Scan for the cell matching the given text and deliver its [x, y] coordinate at center. 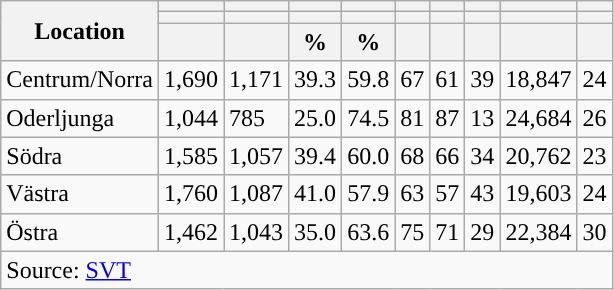
26 [594, 118]
30 [594, 232]
57.9 [368, 194]
81 [412, 118]
Östra [80, 232]
68 [412, 156]
57 [448, 194]
19,603 [538, 194]
1,690 [190, 80]
1,087 [256, 194]
1,043 [256, 232]
39.3 [316, 80]
39.4 [316, 156]
63.6 [368, 232]
22,384 [538, 232]
785 [256, 118]
Västra [80, 194]
43 [482, 194]
60.0 [368, 156]
67 [412, 80]
23 [594, 156]
Source: SVT [306, 270]
1,585 [190, 156]
1,057 [256, 156]
Location [80, 31]
Södra [80, 156]
66 [448, 156]
34 [482, 156]
13 [482, 118]
41.0 [316, 194]
Oderljunga [80, 118]
18,847 [538, 80]
71 [448, 232]
1,760 [190, 194]
39 [482, 80]
59.8 [368, 80]
1,462 [190, 232]
24,684 [538, 118]
87 [448, 118]
75 [412, 232]
63 [412, 194]
35.0 [316, 232]
1,171 [256, 80]
Centrum/Norra [80, 80]
61 [448, 80]
1,044 [190, 118]
20,762 [538, 156]
25.0 [316, 118]
29 [482, 232]
74.5 [368, 118]
